Extract the (X, Y) coordinate from the center of the cell holding the provided text.  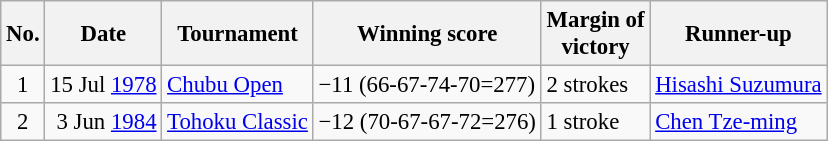
15 Jul 1978 (104, 85)
Date (104, 34)
3 Jun 1984 (104, 122)
−11 (66-67-74-70=277) (427, 85)
Chubu Open (238, 85)
Tohoku Classic (238, 122)
1 (23, 85)
No. (23, 34)
Chen Tze-ming (738, 122)
1 stroke (596, 122)
2 (23, 122)
2 strokes (596, 85)
−12 (70-67-67-72=276) (427, 122)
Hisashi Suzumura (738, 85)
Tournament (238, 34)
Margin ofvictory (596, 34)
Runner-up (738, 34)
Winning score (427, 34)
